Detect which cell encompasses the target text, then output its (X, Y) center coordinate. 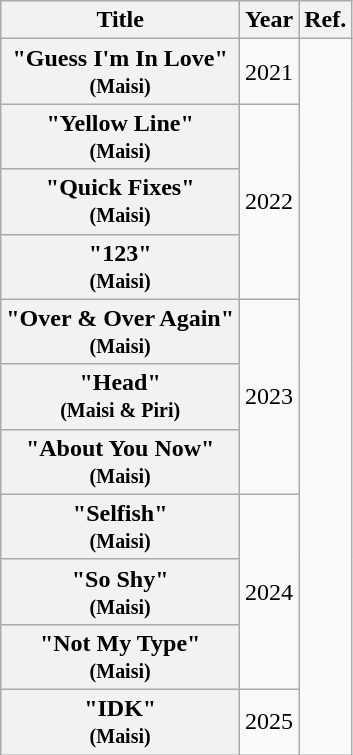
"Guess I'm In Love"(Maisi) (120, 72)
"123"(Maisi) (120, 266)
"About You Now"(Maisi) (120, 462)
"Selfish"(Maisi) (120, 526)
2022 (270, 202)
"Not My Type"(Maisi) (120, 656)
"Head"(Maisi & Piri) (120, 396)
2025 (270, 722)
"So Shy"(Maisi) (120, 592)
"Quick Fixes"(Maisi) (120, 202)
2024 (270, 592)
2023 (270, 396)
Ref. (326, 20)
"Over & Over Again"(Maisi) (120, 332)
"Yellow Line"(Maisi) (120, 136)
Title (120, 20)
2021 (270, 72)
"IDK"(Maisi) (120, 722)
Year (270, 20)
